Capture the cell that displays the provided text and extract its [x, y] central coordinate. 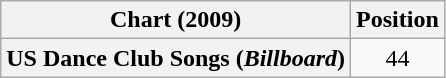
44 [398, 58]
Chart (2009) [176, 20]
Position [398, 20]
US Dance Club Songs (Billboard) [176, 58]
